Identify which cell holds the provided text, then report its [x, y] central coordinate. 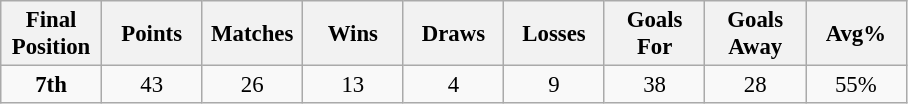
43 [152, 85]
Draws [454, 34]
Losses [554, 34]
Final Position [52, 34]
26 [252, 85]
38 [654, 85]
7th [52, 85]
Goals Away [756, 34]
9 [554, 85]
Wins [354, 34]
13 [354, 85]
Goals For [654, 34]
4 [454, 85]
55% [856, 85]
Points [152, 34]
28 [756, 85]
Avg% [856, 34]
Matches [252, 34]
